Return [x, y] of the center of cell containing provided text 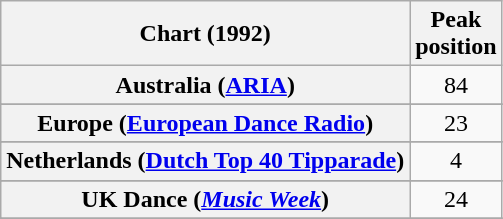
UK Dance (Music Week) [206, 199]
24 [456, 199]
Europe (European Dance Radio) [206, 123]
4 [456, 161]
84 [456, 85]
23 [456, 123]
Netherlands (Dutch Top 40 Tipparade) [206, 161]
Australia (ARIA) [206, 85]
Peakposition [456, 34]
Chart (1992) [206, 34]
